Search for the cell housing the specified text and yield its (X, Y) center coordinate. 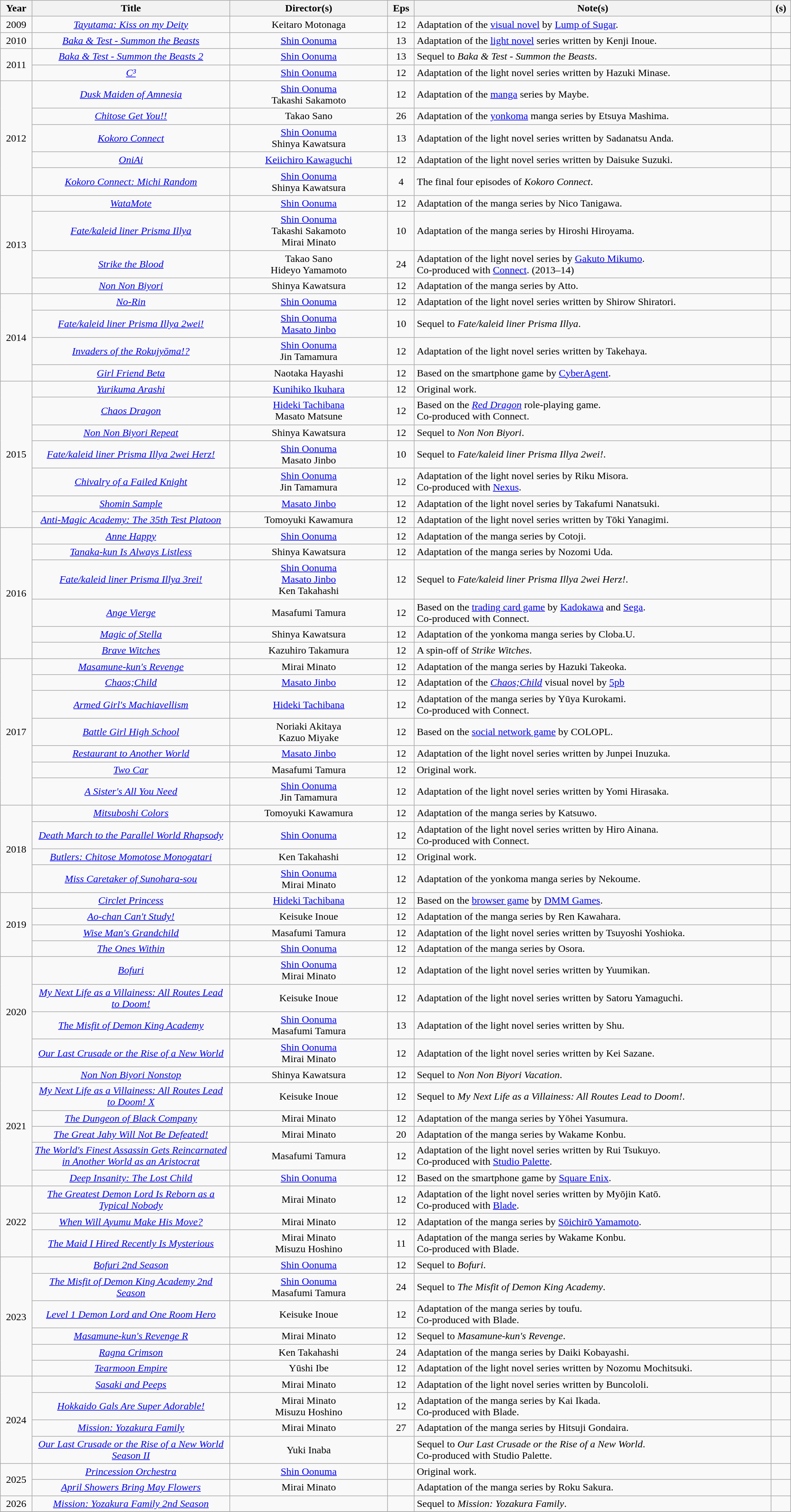
Takao Sano (309, 116)
Circlet Princess (131, 900)
Adaptation of the manga series by Atto. (593, 286)
Strike the Blood (131, 264)
The Greatest Demon Lord Is Reborn as a Typical Nobody (131, 1200)
Note(s) (593, 8)
Armed Girl's Machiavellism (131, 705)
Adaptation of the manga series by Sōichirō Yamamoto. (593, 1221)
Adaptation of the light novel series written by Junpei Inuzuka. (593, 754)
Sequel to The Misfit of Demon King Academy. (593, 1287)
The Great Jahy Will Not Be Defeated! (131, 1134)
2021 (16, 1126)
Adaptation of the Chaos;Child visual novel by 5pb (593, 683)
Mission: Yozakura Family (131, 1428)
My Next Life as a Villainess: All Routes Lead to Doom! (131, 998)
2014 (16, 338)
When Will Ayumu Make His Move? (131, 1221)
Adaptation of the manga series by Daiki Kobayashi. (593, 1352)
The Misfit of Demon King Academy 2nd Season (131, 1287)
OniAi (131, 160)
26 (401, 116)
27 (401, 1428)
Girl Friend Beta (131, 373)
Noriaki AkitayaKazuo Miyake (309, 732)
2023 (16, 1316)
Kokoro Connect: Michi Random (131, 182)
Takao Sano Hideyo Yamamoto (309, 264)
Keitaro Motonaga (309, 25)
Adaptation of the yonkoma manga series by Nekoume. (593, 879)
Title (131, 8)
Adaptation of the manga series by Maybe. (593, 95)
Shin Oonuma Jin Tamamura (309, 482)
Sequel to Bofuri. (593, 1265)
Fate/kaleid liner Prisma Illya 2wei! (131, 324)
Bofuri 2nd Season (131, 1265)
Bofuri (131, 971)
Adaptation of the light novel series by Riku Misora. Co-produced with Nexus. (593, 482)
The Misfit of Demon King Academy (131, 1026)
Adaptation of the manga series by Kai Ikada. Co-produced with Blade. (593, 1406)
Sasaki and Peeps (131, 1384)
Princession Orchestra (131, 1471)
Brave Witches (131, 651)
Hokkaido Gals Are Super Adorable! (131, 1406)
Butlers: Chitose Momotose Monogatari (131, 857)
Tearmoon Empire (131, 1368)
Sequel to Our Last Crusade or the Rise of a New World.Co-produced with Studio Palette. (593, 1450)
Eps (401, 8)
Chaos;Child (131, 683)
2011 (16, 65)
The World's Finest Assassin Gets Reincarnated in Another World as an Aristocrat (131, 1156)
Chitose Get You!! (131, 116)
Sequel to Fate/kaleid liner Prisma Illya 2wei!. (593, 455)
Masamune-kun's Revenge R (131, 1336)
Year (16, 8)
Restaurant to Another World (131, 754)
Ange Vierge (131, 613)
Adaptation of the manga series by Cotoji. (593, 536)
20 (401, 1134)
Baka & Test - Summon the Beasts 2 (131, 57)
Keiichiro Kawaguchi (309, 160)
2009 (16, 25)
Adaptation of the manga series by toufu. Co-produced with Blade. (593, 1315)
Shin Oonuma Takashi Sakamoto (309, 95)
Death March to the Parallel World Rhapsody (131, 835)
The final four episodes of Kokoro Connect. (593, 182)
Adaptation of the manga series by Hitsuji Gondaira. (593, 1428)
2025 (16, 1479)
Adaptation of the light novel series written by Myōjin Katō. Co-produced with Blade. (593, 1200)
Baka & Test - Summon the Beasts (131, 41)
Based on the browser game by DMM Games. (593, 900)
2015 (16, 455)
A Sister's All You Need (131, 792)
WataMote (131, 203)
Mitsuboshi Colors (131, 813)
Kokoro Connect (131, 138)
Our Last Crusade or the Rise of a New World Season II (131, 1450)
Non Non Biyori (131, 286)
Naotaka Hayashi (309, 373)
Adaptation of the manga series by Roku Sakura. (593, 1487)
Adaptation of the light novel series written by Yuumikan. (593, 971)
Adaptation of the light novel series by Takafumi Nanatsuki. (593, 504)
Adaptation of the light novel series written by Tōki Yanagimi. (593, 520)
Sequel to Non Non Biyori Vacation. (593, 1075)
Shin Oonuma Masato Jinbo Ken Takahashi (309, 579)
Mission: Yozakura Family 2nd Season (131, 1504)
2018 (16, 849)
Fate/kaleid liner Prisma Illya 3rei! (131, 579)
April Showers Bring May Flowers (131, 1487)
Adaptation of the yonkoma manga series by Etsuya Mashima. (593, 116)
2019 (16, 924)
2017 (16, 732)
Adaptation of the light novel series written by Tsuyoshi Yoshioka. (593, 932)
A spin-off of Strike Witches. (593, 651)
Adaptation of the light novel series written by Sadanatsu Anda. (593, 138)
Adaptation of the manga series by Wakame Konbu. Co-produced with Blade. (593, 1243)
Adaptation of the manga series by Hiroshi Hiroyama. (593, 231)
Sequel to Baka & Test - Summon the Beasts. (593, 57)
Ragna Crimson (131, 1352)
Two Car (131, 770)
Adaptation of the manga series by Osora. (593, 949)
Shin Oonuma Mirai Minato (309, 1053)
The Maid I Hired Recently Is Mysterious (131, 1243)
Non Non Biyori Repeat (131, 433)
Fate/kaleid liner Prisma Illya 2wei Herz! (131, 455)
Dusk Maiden of Amnesia (131, 95)
4 (401, 182)
11 (401, 1243)
Chaos Dragon (131, 411)
Adaptation of the light novel series by Gakuto Mikumo. Co-produced with Connect. (2013–14) (593, 264)
Fate/kaleid liner Prisma Illya (131, 231)
Adaptation of the light novel series written by Takehaya. (593, 351)
Adaptation of the manga series by Katsuwo. (593, 813)
2013 (16, 244)
Adaptation of the manga series by Yōhei Yasumura. (593, 1118)
Based on the smartphone game by Square Enix. (593, 1178)
Invaders of the Rokujyōma!? (131, 351)
Level 1 Demon Lord and One Room Hero (131, 1315)
Adaptation of the light novel series written by Satoru Yamaguchi. (593, 998)
Anne Happy (131, 536)
Adaptation of the manga series by Wakame Konbu. (593, 1134)
Adaptation of the light novel series written by Kenji Inoue. (593, 41)
No-Rin (131, 302)
Kunihiko Ikuhara (309, 389)
Adaptation of the manga series by Hazuki Takeoka. (593, 667)
Magic of Stella (131, 635)
Adaptation of the light novel series written by Shu. (593, 1026)
Adaptation of the manga series by Yūya Kurokami. Co-produced with Connect. (593, 705)
The Ones Within (131, 949)
Adaptation of the light novel series written by Shirow Shiratori. (593, 302)
Director(s) (309, 8)
Sequel to Fate/kaleid liner Prisma Illya. (593, 324)
2022 (16, 1221)
My Next Life as a Villainess: All Routes Lead to Doom! X (131, 1097)
Shomin Sample (131, 504)
Deep Insanity: The Lost Child (131, 1178)
2012 (16, 138)
Based on the trading card game by Kadokawa and Sega. Co-produced with Connect. (593, 613)
Non Non Biyori Nonstop (131, 1075)
Sequel to My Next Life as a Villainess: All Routes Lead to Doom!. (593, 1097)
Masamune-kun's Revenge (131, 667)
(s) (781, 8)
Adaptation of the light novel series written by Kei Sazane. (593, 1053)
Yurikuma Arashi (131, 389)
Adaptation of the light novel series written by Buncololi. (593, 1384)
Our Last Crusade or the Rise of a New World (131, 1053)
Based on the Red Dragon role-playing game. Co-produced with Connect. (593, 411)
Adaptation of the manga series by Nico Tanigawa. (593, 203)
Hideki Tachibana Masato Matsune (309, 411)
Sequel to Non Non Biyori. (593, 433)
Based on the smartphone game by CyberAgent. (593, 373)
Based on the social network game by COLOPL. (593, 732)
C³ (131, 73)
2020 (16, 1012)
Adaptation of the manga series by Nozomi Uda. (593, 552)
Chivalry of a Failed Knight (131, 482)
Adaptation of the manga series by Ren Kawahara. (593, 916)
Yūshi Ibe (309, 1368)
Battle Girl High School (131, 732)
2024 (16, 1420)
Yuki Inaba (309, 1450)
Adaptation of the light novel series written by Yomi Hirasaka. (593, 792)
Sequel to Mission: Yozakura Family. (593, 1504)
Adaptation of the light novel series written by Hiro Ainana. Co-produced with Connect. (593, 835)
Anti-Magic Academy: The 35th Test Platoon (131, 520)
Tayutama: Kiss on my Deity (131, 25)
Sequel to Masamune-kun's Revenge. (593, 1336)
Adaptation of the light novel series written by Nozomu Mochitsuki. (593, 1368)
Sequel to Fate/kaleid liner Prisma Illya 2wei Herz!. (593, 579)
Adaptation of the light novel series written by Rui Tsukuyo. Co-produced with Studio Palette. (593, 1156)
Adaptation of the light novel series written by Daisuke Suzuki. (593, 160)
Kazuhiro Takamura (309, 651)
Wise Man's Grandchild (131, 932)
2010 (16, 41)
The Dungeon of Black Company (131, 1118)
Shin Oonuma Takashi Sakamoto Mirai Minato (309, 231)
Adaptation of the yonkoma manga series by Cloba.U. (593, 635)
Tanaka-kun Is Always Listless (131, 552)
2016 (16, 593)
Adaptation of the visual novel by Lump of Sugar. (593, 25)
Adaptation of the light novel series written by Hazuki Minase. (593, 73)
Miss Caretaker of Sunohara-sou (131, 879)
2026 (16, 1504)
Ao-chan Can't Study! (131, 916)
